Scan for the cell matching the given text and deliver its [x, y] coordinate at center. 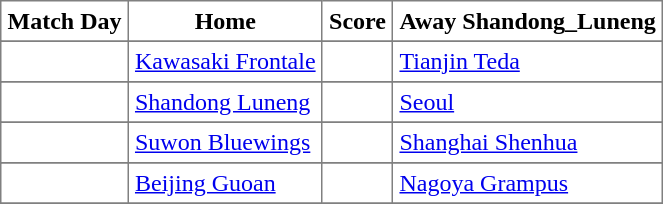
Seoul [528, 102]
Suwon Bluewings [225, 142]
Tianjin Teda [528, 61]
Nagoya Grampus [528, 183]
Away Shandong_Luneng [528, 21]
Shanghai Shenhua [528, 142]
Shandong Luneng [225, 102]
Kawasaki Frontale [225, 61]
Score [357, 21]
Match Day [64, 21]
Home [225, 21]
Beijing Guoan [225, 183]
